Search for the cell housing the specified text and yield its [X, Y] center coordinate. 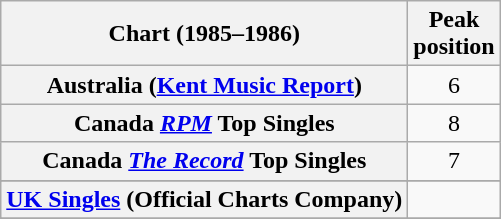
6 [454, 85]
Canada RPM Top Singles [204, 123]
UK Singles (Official Charts Company) [204, 199]
8 [454, 123]
Australia (Kent Music Report) [204, 85]
7 [454, 161]
Chart (1985–1986) [204, 34]
Peak position [454, 34]
Canada The Record Top Singles [204, 161]
